Output the (X, Y) coordinate of the center of the cell containing the given text.  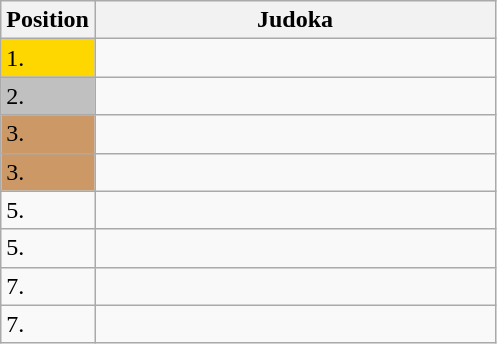
1. (48, 58)
Judoka (294, 20)
Position (48, 20)
2. (48, 96)
